From the cell containing the given text, extract its center point as (x, y) coordinate. 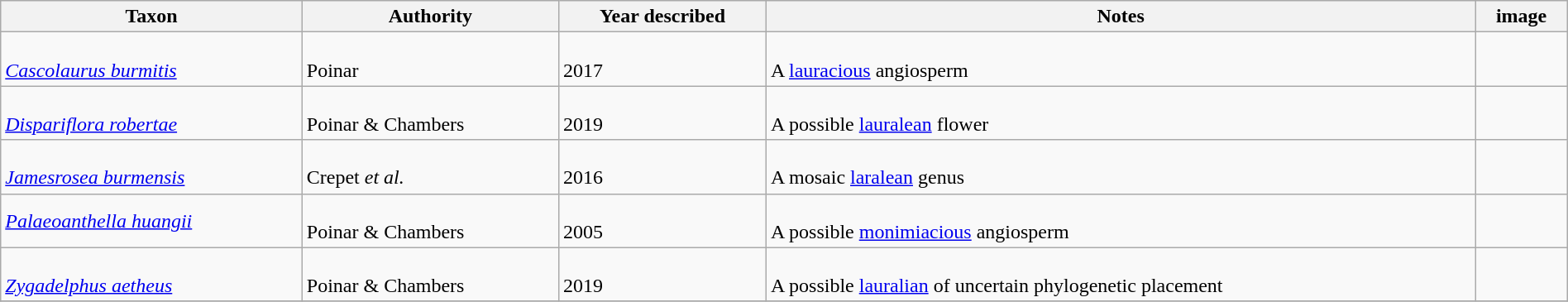
2017 (662, 60)
A mosaic laralean genus (1121, 167)
Year described (662, 17)
A possible lauralian of uncertain phylogenetic placement (1121, 275)
A possible monimiacious angiosperm (1121, 220)
Dispariflora robertae (152, 113)
Zygadelphus aetheus (152, 275)
image (1522, 17)
Palaeoanthella huangii (152, 220)
A lauracious angiosperm (1121, 60)
Jamesrosea burmensis (152, 167)
Authority (430, 17)
Taxon (152, 17)
Notes (1121, 17)
A possible lauralean flower (1121, 113)
2016 (662, 167)
Crepet et al. (430, 167)
2005 (662, 220)
Poinar (430, 60)
Cascolaurus burmitis (152, 60)
